Detect which cell encompasses the target text, then output its [x, y] center coordinate. 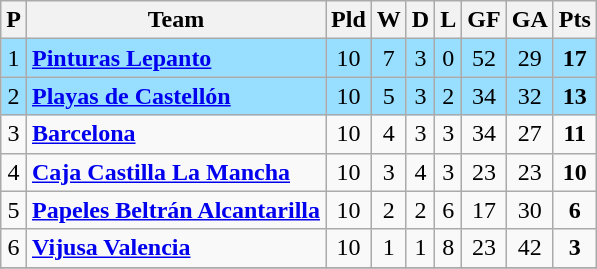
Vijusa Valencia [176, 248]
Pld [349, 20]
11 [574, 134]
D [420, 20]
42 [530, 248]
Papeles Beltrán Alcantarilla [176, 210]
13 [574, 96]
W [388, 20]
7 [388, 58]
GA [530, 20]
Playas de Castellón [176, 96]
0 [448, 58]
29 [530, 58]
Barcelona [176, 134]
Pts [574, 20]
30 [530, 210]
GF [484, 20]
52 [484, 58]
27 [530, 134]
P [14, 20]
32 [530, 96]
Team [176, 20]
Caja Castilla La Mancha [176, 172]
Pinturas Lepanto [176, 58]
L [448, 20]
8 [448, 248]
